Determine the [x, y] coordinate at the center of the cell enclosing the given text.  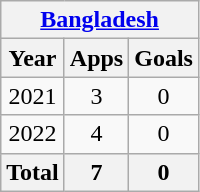
2021 [33, 96]
2022 [33, 134]
Goals [164, 58]
Year [33, 58]
7 [96, 172]
Apps [96, 58]
4 [96, 134]
Bangladesh [100, 20]
Total [33, 172]
3 [96, 96]
